For the text-containing cell, return its midpoint in [X, Y] coordinate format. 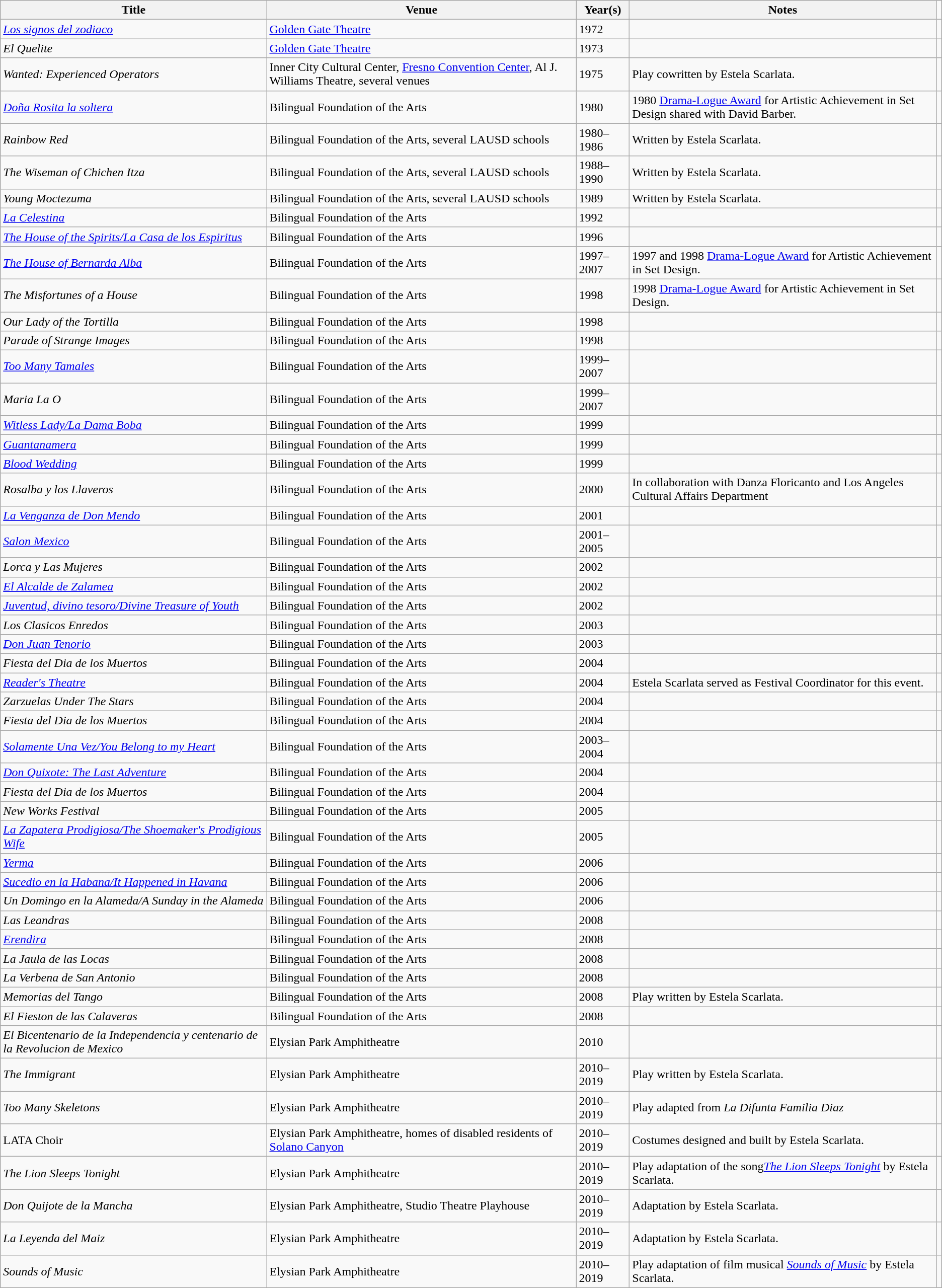
Play adaptation of film musical Sounds of Music by Estela Scarlata. [783, 1271]
1980 [603, 107]
The Wiseman of Chichen Itza [134, 172]
Blood Wedding [134, 464]
Yerma [134, 863]
Our Lady of the Tortilla [134, 322]
1980 Drama-Logue Award for Artistic Achievement in Set Design shared with David Barber. [783, 107]
1972 [603, 29]
Las Leandras [134, 920]
Play cowritten by Estela Scarlata. [783, 74]
La Celestina [134, 217]
Reader's Theatre [134, 682]
La Jaula de las Locas [134, 958]
Too Many Skeletons [134, 1107]
1997–2007 [603, 263]
1973 [603, 48]
LATA Choir [134, 1141]
Estela Scarlata served as Festival Coordinator for this event. [783, 682]
Lorca y Las Mujeres [134, 567]
2003–2004 [603, 747]
The Lion Sleeps Tonight [134, 1173]
Rainbow Red [134, 140]
Don Quixote: The Last Adventure [134, 773]
El Quelite [134, 48]
Rosalba y los Llaveros [134, 489]
Year(s) [603, 10]
The House of Bernarda Alba [134, 263]
Erendira [134, 939]
1988–1990 [603, 172]
Wanted: Experienced Operators [134, 74]
La Verbena de San Antonio [134, 977]
Zarzuelas Under The Stars [134, 702]
El Fieston de las Calaveras [134, 1016]
La Zapatera Prodigiosa/The Shoemaker's Prodigious Wife [134, 837]
Memorias del Tango [134, 997]
In collaboration with Danza Floricanto and Los Angeles Cultural Affairs Department [783, 489]
1996 [603, 237]
Notes [783, 10]
Too Many Tamales [134, 366]
The Misfortunes of a House [134, 295]
Elysian Park Amphitheatre, Studio Theatre Playhouse [422, 1206]
Guantanamera [134, 444]
Sounds of Music [134, 1271]
1997 and 1998 Drama-Logue Award for Artistic Achievement in Set Design. [783, 263]
Salon Mexico [134, 542]
The Immigrant [134, 1075]
Don Quijote de la Mancha [134, 1206]
The House of the Spirits/La Casa de los Espiritus [134, 237]
Costumes designed and built by Estela Scarlata. [783, 1141]
Title [134, 10]
1992 [603, 217]
1975 [603, 74]
Doña Rosita la soltera [134, 107]
Solamente Una Vez/You Belong to my Heart [134, 747]
1998 Drama-Logue Award for Artistic Achievement in Set Design. [783, 295]
2001–2005 [603, 542]
2001 [603, 515]
El Alcalde de Zalamea [134, 586]
1989 [603, 198]
Maria La O [134, 400]
Don Juan Tenorio [134, 644]
Sucedio en la Habana/It Happened in Havana [134, 882]
El Bicentenario de la Independencia y centenario de la Revolucion de Mexico [134, 1042]
La Venganza de Don Mendo [134, 515]
Los Clasicos Enredos [134, 625]
Young Moctezuma [134, 198]
Parade of Strange Images [134, 341]
Venue [422, 10]
Play adapted from La Difunta Familia Diaz [783, 1107]
Play adaptation of the songThe Lion Sleeps Tonight by Estela Scarlata. [783, 1173]
Un Domingo en la Alameda/A Sunday in the Alameda [134, 901]
New Works Festival [134, 811]
Los signos del zodiaco [134, 29]
1980–1986 [603, 140]
2000 [603, 489]
Elysian Park Amphitheatre, homes of disabled residents of Solano Canyon [422, 1141]
Witless Lady/La Dama Boba [134, 425]
La Leyenda del Maiz [134, 1238]
Inner City Cultural Center, Fresno Convention Center, Al J. Williams Theatre, several venues [422, 74]
2010 [603, 1042]
Juventud, divino tesoro/Divine Treasure of Youth [134, 605]
